For the text-containing cell, return its midpoint in [X, Y] coordinate format. 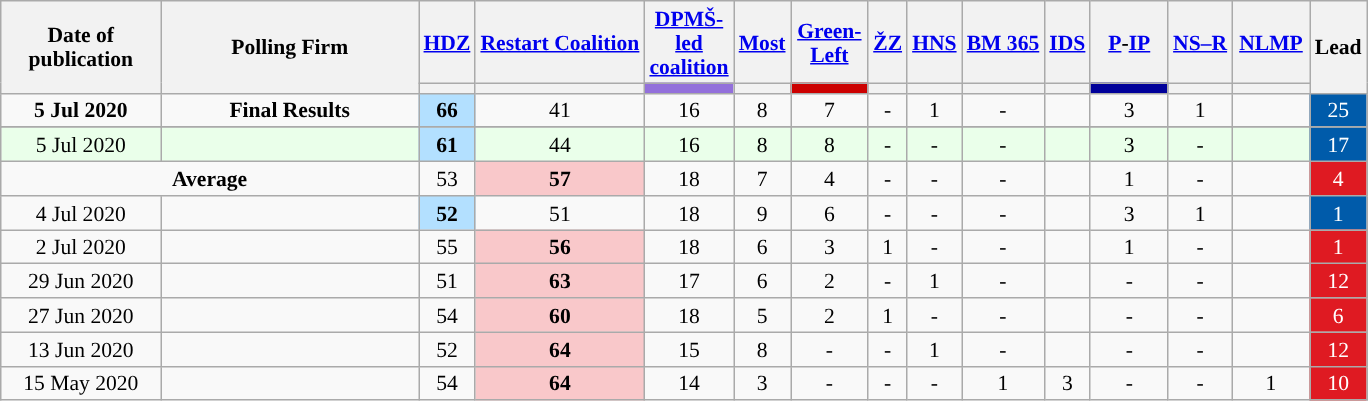
57 [560, 179]
P-IP [1129, 42]
Average [210, 179]
56 [560, 247]
55 [446, 247]
Most [762, 42]
53 [446, 179]
HDZ [446, 42]
5 [762, 315]
66 [446, 110]
Green-Left [830, 42]
60 [560, 315]
HNS [934, 42]
BM 365 [1004, 42]
63 [560, 281]
NLMP [1271, 42]
Lead [1338, 47]
DPMŠ-led coalition [688, 42]
ŽZ [888, 42]
61 [446, 145]
13 Jun 2020 [81, 349]
27 Jun 2020 [81, 315]
29 Jun 2020 [81, 281]
NS–R [1200, 42]
Final Results [290, 110]
IDS [1067, 42]
14 [688, 383]
10 [1338, 383]
Restart Coalition [560, 42]
Date of publication [81, 47]
44 [560, 145]
15 May 2020 [81, 383]
9 [762, 213]
2 Jul 2020 [81, 247]
4 Jul 2020 [81, 213]
15 [688, 349]
Polling Firm [290, 47]
41 [560, 110]
25 [1338, 110]
